Capture the cell that displays the provided text and extract its (X, Y) central coordinate. 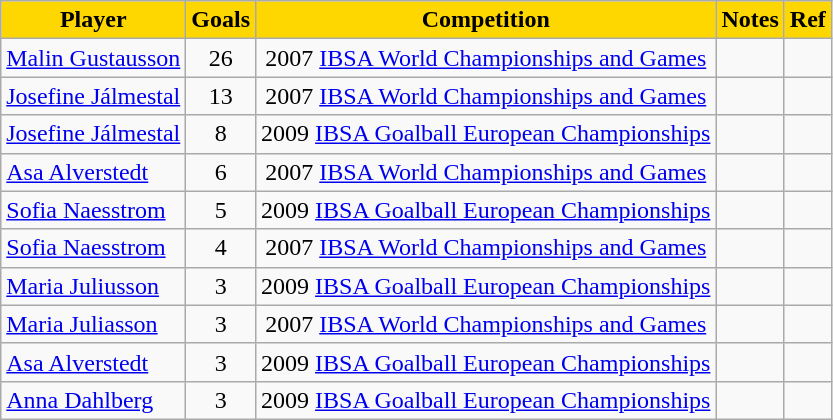
Goals (221, 20)
Malin Gustausson (94, 58)
Maria Juliusson (94, 286)
13 (221, 96)
26 (221, 58)
Player (94, 20)
Notes (750, 20)
Anna Dahlberg (94, 400)
Competition (486, 20)
5 (221, 210)
Ref (808, 20)
4 (221, 248)
Maria Juliasson (94, 324)
6 (221, 172)
8 (221, 134)
